Search for the cell housing the specified text and yield its [x, y] center coordinate. 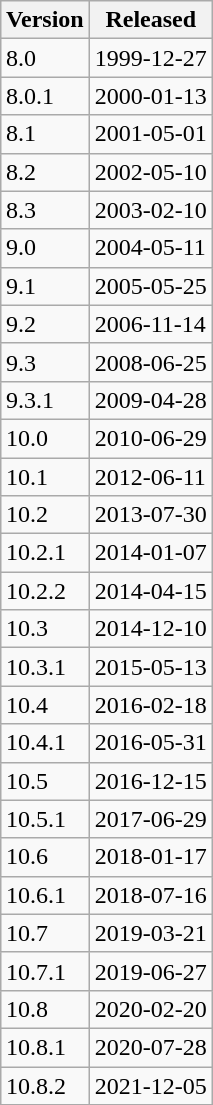
2010-06-29 [150, 438]
10.8.1 [44, 1047]
2017-06-29 [150, 819]
10.6.1 [44, 895]
2014-04-15 [150, 591]
2021-12-05 [150, 1085]
2001-05-01 [150, 134]
9.3 [44, 362]
10.7.1 [44, 971]
10.8 [44, 1009]
2016-12-15 [150, 781]
2008-06-25 [150, 362]
10.5 [44, 781]
10.2.2 [44, 591]
10.2 [44, 515]
2016-02-18 [150, 705]
2014-01-07 [150, 553]
9.2 [44, 324]
2002-05-10 [150, 172]
2018-01-17 [150, 857]
10.5.1 [44, 819]
9.1 [44, 286]
2000-01-13 [150, 96]
2016-05-31 [150, 743]
Version [44, 20]
2003-02-10 [150, 210]
8.0.1 [44, 96]
2020-02-20 [150, 1009]
2014-12-10 [150, 629]
10.1 [44, 477]
Released [150, 20]
2009-04-28 [150, 400]
2020-07-28 [150, 1047]
1999-12-27 [150, 58]
9.3.1 [44, 400]
9.0 [44, 248]
2012-06-11 [150, 477]
2006-11-14 [150, 324]
8.2 [44, 172]
10.8.2 [44, 1085]
10.2.1 [44, 553]
2004-05-11 [150, 248]
10.3 [44, 629]
8.0 [44, 58]
10.4 [44, 705]
2019-03-21 [150, 933]
10.7 [44, 933]
2018-07-16 [150, 895]
10.0 [44, 438]
10.4.1 [44, 743]
10.3.1 [44, 667]
10.6 [44, 857]
2015-05-13 [150, 667]
2013-07-30 [150, 515]
2019-06-27 [150, 971]
8.1 [44, 134]
2005-05-25 [150, 286]
8.3 [44, 210]
